Determine the (x, y) coordinate at the center of the cell enclosing the given text.  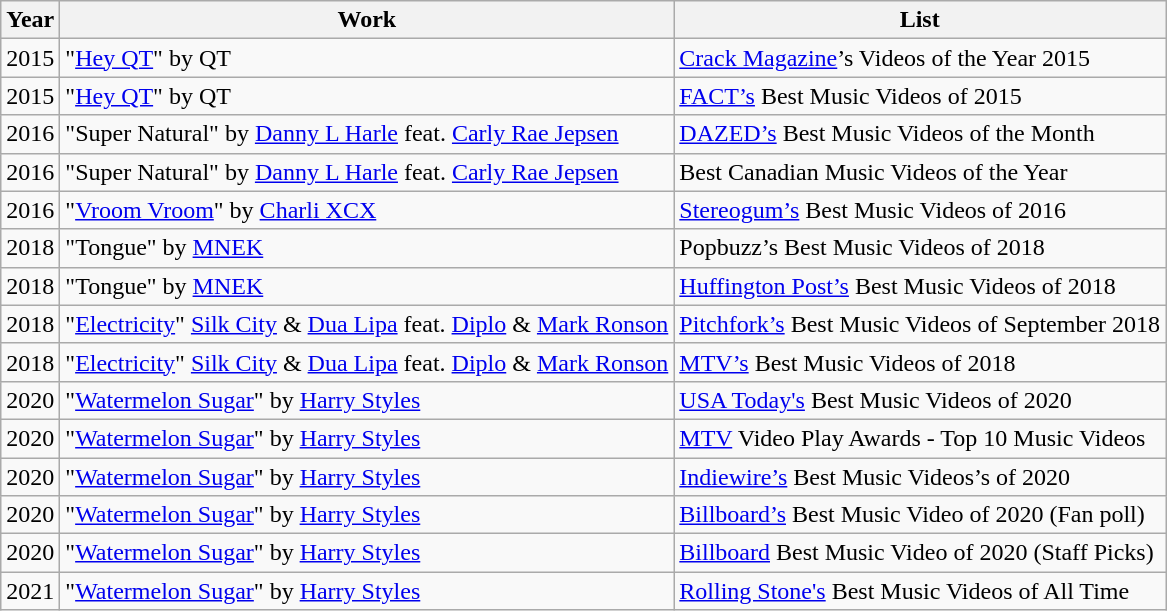
Work (367, 20)
DAZED’s Best Music Videos of the Month (920, 134)
Indiewire’s Best Music Videos’s of 2020 (920, 477)
MTV’s Best Music Videos of 2018 (920, 362)
MTV Video Play Awards - Top 10 Music Videos (920, 438)
Rolling Stone's Best Music Videos of All Time (920, 591)
Best Canadian Music Videos of the Year (920, 172)
USA Today's Best Music Videos of 2020 (920, 400)
Crack Magazine’s Videos of the Year 2015 (920, 58)
"Vroom Vroom" by Charli XCX (367, 210)
Huffington Post’s Best Music Videos of 2018 (920, 286)
Popbuzz’s Best Music Videos of 2018 (920, 248)
FACT’s Best Music Videos of 2015 (920, 96)
Stereogum’s Best Music Videos of 2016 (920, 210)
Billboard Best Music Video of 2020 (Staff Picks) (920, 553)
List (920, 20)
Year (30, 20)
Pitchfork’s Best Music Videos of September 2018 (920, 324)
Billboard’s Best Music Video of 2020 (Fan poll) (920, 515)
2021 (30, 591)
